Extract the [X, Y] coordinate from the center of the cell holding the provided text.  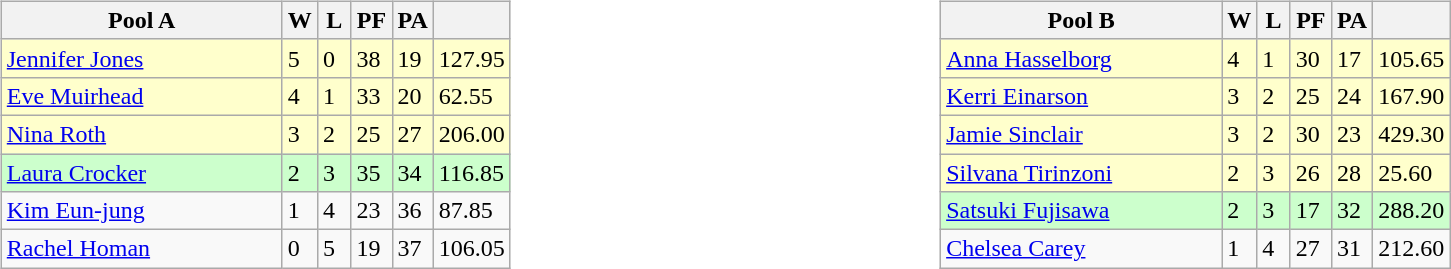
62.55 [472, 96]
105.65 [1412, 58]
Jennifer Jones [142, 58]
32 [1352, 211]
Laura Crocker [142, 173]
116.85 [472, 173]
Anna Hasselborg [1082, 58]
Eve Muirhead [142, 96]
Silvana Tirinzoni [1082, 173]
106.05 [472, 249]
87.85 [472, 211]
Pool B [1082, 20]
36 [412, 211]
Kerri Einarson [1082, 96]
25.60 [1412, 173]
127.95 [472, 58]
Jamie Sinclair [1082, 134]
Kim Eun-jung [142, 211]
38 [372, 58]
37 [412, 249]
429.30 [1412, 134]
31 [1352, 249]
Nina Roth [142, 134]
26 [1310, 173]
Chelsea Carey [1082, 249]
33 [372, 96]
212.60 [1412, 249]
Pool A [142, 20]
Satsuki Fujisawa [1082, 211]
28 [1352, 173]
24 [1352, 96]
35 [372, 173]
167.90 [1412, 96]
20 [412, 96]
Rachel Homan [142, 249]
206.00 [472, 134]
34 [412, 173]
288.20 [1412, 211]
